Find where the given text appears and provide that cell's center as [X, Y] coordinate. 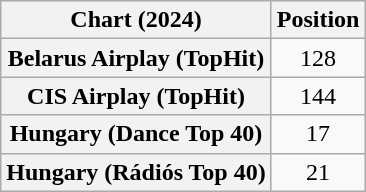
Belarus Airplay (TopHit) [136, 58]
CIS Airplay (TopHit) [136, 96]
17 [318, 134]
144 [318, 96]
Hungary (Dance Top 40) [136, 134]
Position [318, 20]
Hungary (Rádiós Top 40) [136, 172]
Chart (2024) [136, 20]
128 [318, 58]
21 [318, 172]
